Find where the given text appears and provide that cell's center as (x, y) coordinate. 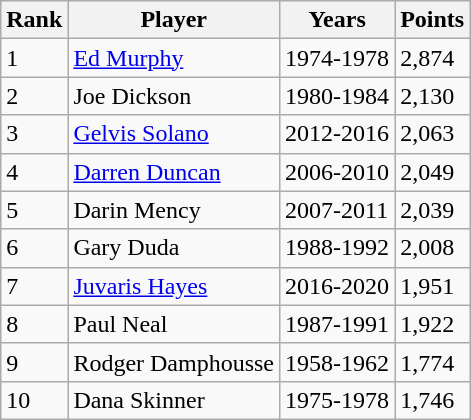
1988-1992 (338, 248)
Player (174, 20)
1974-1978 (338, 58)
2,039 (432, 210)
9 (34, 362)
Rank (34, 20)
Joe Dickson (174, 96)
8 (34, 324)
3 (34, 134)
4 (34, 172)
Points (432, 20)
Ed Murphy (174, 58)
Dana Skinner (174, 400)
Paul Neal (174, 324)
1,951 (432, 286)
Years (338, 20)
2006-2010 (338, 172)
2,008 (432, 248)
Juvaris Hayes (174, 286)
1975-1978 (338, 400)
2012-2016 (338, 134)
2 (34, 96)
5 (34, 210)
Rodger Damphousse (174, 362)
1958-1962 (338, 362)
2007-2011 (338, 210)
1987-1991 (338, 324)
1,922 (432, 324)
1,746 (432, 400)
2,874 (432, 58)
7 (34, 286)
Darin Mency (174, 210)
1,774 (432, 362)
10 (34, 400)
1980-1984 (338, 96)
6 (34, 248)
2016-2020 (338, 286)
Gelvis Solano (174, 134)
2,063 (432, 134)
Darren Duncan (174, 172)
2,130 (432, 96)
Gary Duda (174, 248)
2,049 (432, 172)
1 (34, 58)
